Scan for the cell matching the given text and deliver its (x, y) coordinate at center. 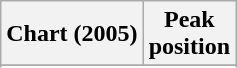
Chart (2005) (72, 34)
Peak position (189, 34)
